Output the (X, Y) coordinate of the center of the cell containing the given text.  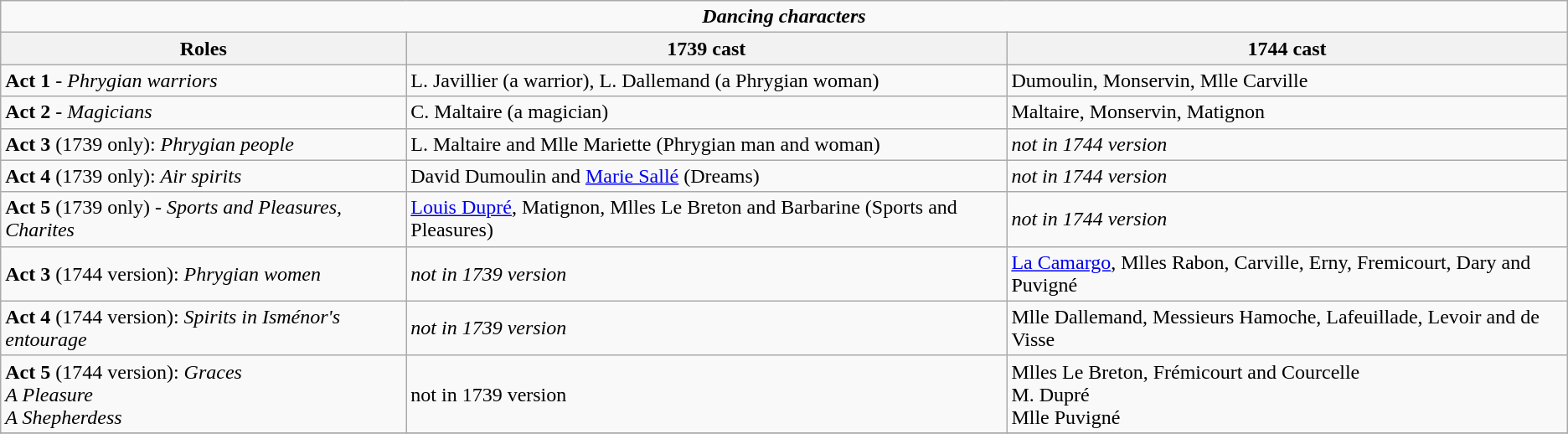
L. Maltaire and Mlle Mariette (Phrygian man and woman) (707, 144)
L. Javillier (a warrior), L. Dallemand (a Phrygian woman) (707, 80)
1739 cast (707, 49)
Act 2 - Magicians (204, 112)
Mlles Le Breton, Frémicourt and CourcelleM. DupréMlle Puvigné (1287, 394)
Dancing characters (784, 17)
Act 1 - Phrygian warriors (204, 80)
Mlle Dallemand, Messieurs Hamoche, Lafeuillade, Levoir and de Visse (1287, 328)
Act 4 (1744 version): Spirits in Isménor's entourage (204, 328)
Act 3 (1739 only): Phrygian people (204, 144)
David Dumoulin and Marie Sallé (Dreams) (707, 176)
Maltaire, Monservin, Matignon (1287, 112)
Act 5 (1744 version): Graces A PleasureA Shepherdess (204, 394)
1744 cast (1287, 49)
Dumoulin, Monservin, Mlle Carville (1287, 80)
Act 3 (1744 version): Phrygian women (204, 273)
Louis Dupré, Matignon, Mlles Le Breton and Barbarine (Sports and Pleasures) (707, 220)
Act 4 (1739 only): Air spirits (204, 176)
C. Maltaire (a magician) (707, 112)
Act 5 (1739 only) - Sports and Pleasures, Charites (204, 220)
Roles (204, 49)
La Camargo, Mlles Rabon, Carville, Erny, Fremicourt, Dary and Puvigné (1287, 273)
